Find where the given text appears and provide that cell's center as [x, y] coordinate. 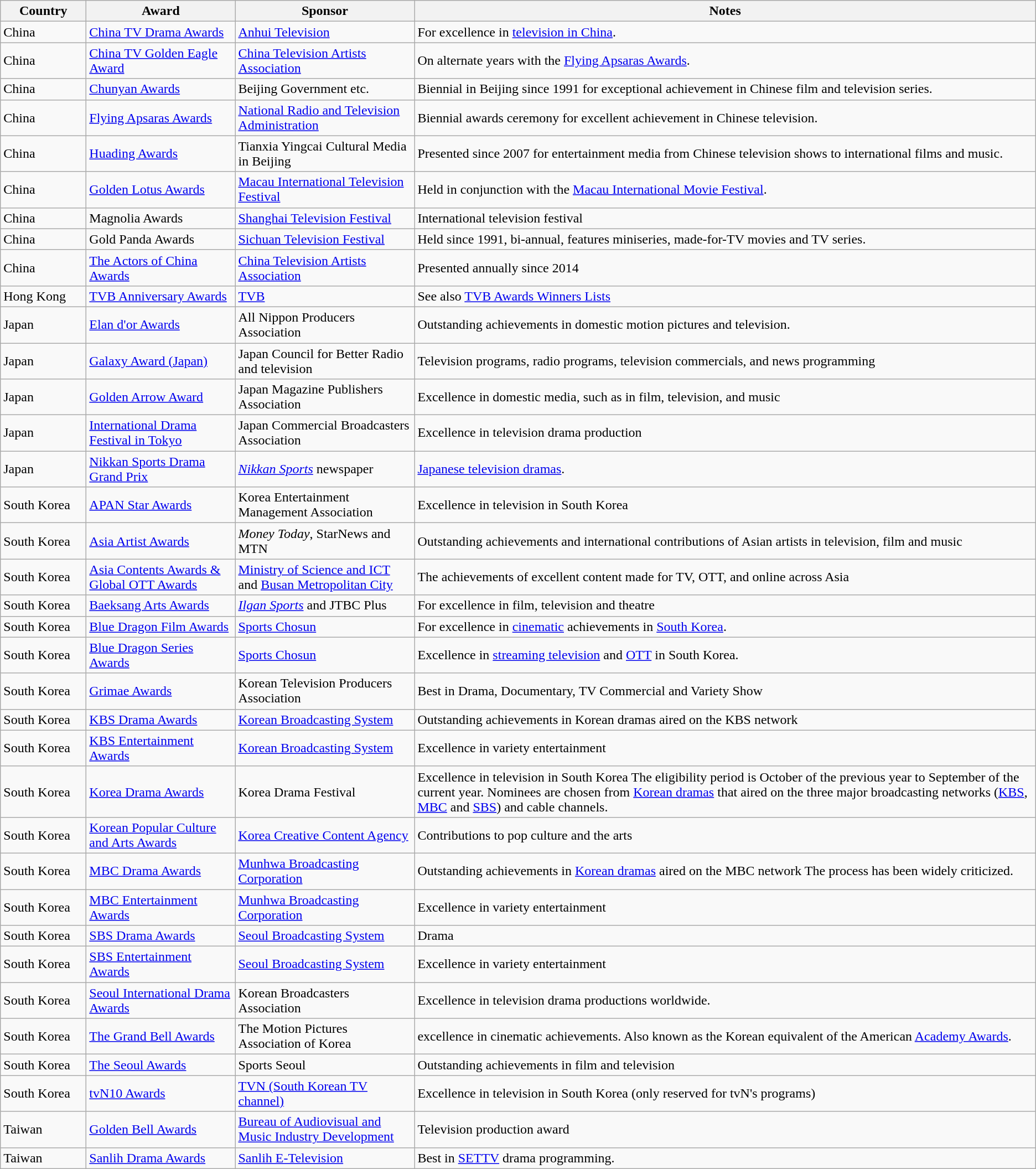
Biennial in Beijing since 1991 for exceptional achievement in Chinese film and television series. [725, 89]
The Motion Pictures Association of Korea [325, 1036]
TVB Anniversary Awards [160, 296]
See also TVB Awards Winners Lists [725, 296]
All Nippon Producers Association [325, 324]
Hong Kong [43, 296]
Outstanding achievements in domestic motion pictures and television. [725, 324]
SBS Drama Awards [160, 936]
Excellence in television drama productions worldwide. [725, 1001]
Contributions to pop culture and the arts [725, 835]
The achievements of excellent content made for TV, OTT, and online across Asia [725, 577]
Anhui Television [325, 32]
TVB [325, 296]
SBS Entertainment Awards [160, 964]
Beijing Government etc. [325, 89]
Elan d'or Awards [160, 324]
Presented since 2007 for entertainment media from Chinese television shows to international films and music. [725, 154]
Blue Dragon Film Awards [160, 627]
International television festival [725, 218]
Bureau of Audiovisual and Music Industry Development [325, 1129]
Best in SETTV drama programming. [725, 1158]
KBS Drama Awards [160, 720]
Outstanding achievements in Korean dramas aired on the KBS network [725, 720]
TVN (South Korean TV channel) [325, 1094]
Korea Drama Awards [160, 792]
Japan Council for Better Radio and television [325, 361]
The Seoul Awards [160, 1065]
Asia Contents Awards & Global OTT Awards [160, 577]
Best in Drama, Documentary, TV Commercial and Variety Show [725, 691]
Korea Entertainment Management Association [325, 505]
Excellence in streaming television and OTT in South Korea. [725, 655]
Outstanding achievements and international contributions of Asian artists in television, film and music [725, 541]
Held in conjunction with the Macau International Movie Festival. [725, 189]
Shanghai Television Festival [325, 218]
China TV Golden Eagle Award [160, 61]
For excellence in film, television and theatre [725, 606]
Golden Arrow Award [160, 397]
Gold Panda Awards [160, 239]
Biennial awards ceremony for excellent achievement in Chinese television. [725, 117]
MBC Entertainment Awards [160, 907]
Tianxia Yingcai Cultural Media in Beijing [325, 154]
Ministry of Science and ICT and Busan Metropolitan City [325, 577]
Huading Awards [160, 154]
Excellence in domestic media, such as in film, television, and music [725, 397]
Japan Commercial Broadcasters Association [325, 433]
Chunyan Awards [160, 89]
For excellence in television in China. [725, 32]
Baeksang Arts Awards [160, 606]
Country [43, 11]
Korean Popular Culture and Arts Awards [160, 835]
Nikkan Sports newspaper [325, 469]
Golden Bell Awards [160, 1129]
Held since 1991, bi-annual, features miniseries, made-for-TV movies and TV series. [725, 239]
Drama [725, 936]
Grimae Awards [160, 691]
Ilgan Sports and JTBC Plus [325, 606]
Macau International Television Festival [325, 189]
Television production award [725, 1129]
Excellence in television drama production [725, 433]
Award [160, 11]
For excellence in cinematic achievements in South Korea. [725, 627]
The Grand Bell Awards [160, 1036]
Japanese television dramas. [725, 469]
KBS Entertainment Awards [160, 748]
The Actors of China Awards [160, 268]
Korea Drama Festival [325, 792]
Seoul International Drama Awards [160, 1001]
National Radio and Television Administration [325, 117]
Nikkan Sports Drama Grand Prix [160, 469]
China TV Drama Awards [160, 32]
Outstanding achievements in Korean dramas aired on the MBC network The process has been widely criticized. [725, 871]
International Drama Festival in Tokyo [160, 433]
Sanlih Drama Awards [160, 1158]
APAN Star Awards [160, 505]
Notes [725, 11]
tvN10 Awards [160, 1094]
Excellence in television in South Korea (only reserved for tvN's programs) [725, 1094]
Sports Seoul [325, 1065]
Excellence in television in South Korea [725, 505]
On alternate years with the Flying Apsaras Awards. [725, 61]
MBC Drama Awards [160, 871]
Galaxy Award (Japan) [160, 361]
Sanlih E-Television [325, 1158]
Outstanding achievements in film and television [725, 1065]
Money Today, StarNews and MTN [325, 541]
excellence in cinematic achievements. Also known as the Korean equivalent of the American Academy Awards. [725, 1036]
Korean Broadcasters Association [325, 1001]
Korea Creative Content Agency [325, 835]
Blue Dragon Series Awards [160, 655]
Asia Artist Awards [160, 541]
Magnolia Awards [160, 218]
Japan Magazine Publishers Association [325, 397]
Korean Television Producers Association [325, 691]
Sichuan Television Festival [325, 239]
Presented annually since 2014 [725, 268]
Flying Apsaras Awards [160, 117]
Sponsor [325, 11]
Golden Lotus Awards [160, 189]
Television programs, radio programs, television commercials, and news programming [725, 361]
